Determine the (x, y) coordinate at the center of the cell enclosing the given text.  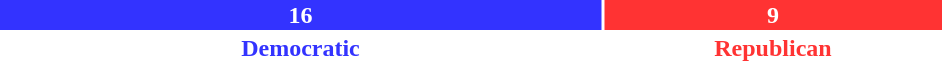
9 (773, 15)
16 (300, 15)
